Determine the [x, y] coordinate at the center of the cell enclosing the given text.  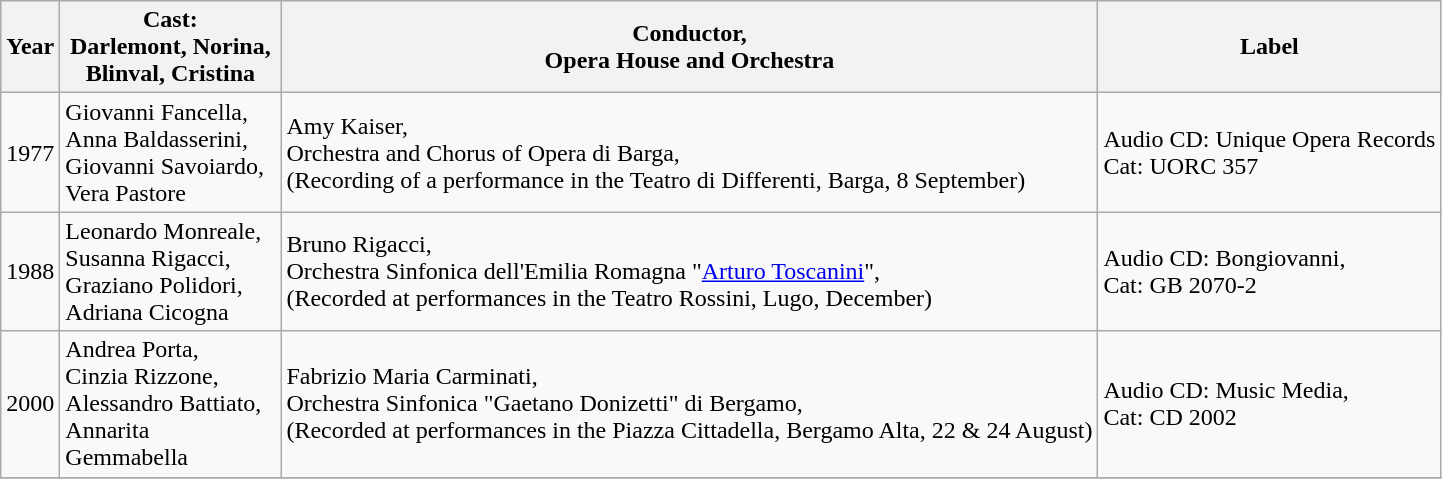
1988 [30, 272]
Leonardo Monreale,Susanna Rigacci,Graziano Polidori,Adriana Cicogna [170, 272]
Giovanni Fancella,Anna Baldasserini,Giovanni Savoiardo,Vera Pastore [170, 152]
Conductor,Opera House and Orchestra [690, 47]
Audio CD: Unique Opera RecordsCat: UORC 357 [1270, 152]
Audio CD: Music Media,Cat: CD 2002 [1270, 404]
Cast:Darlemont, Norina, Blinval, Cristina [170, 47]
Audio CD: Bongiovanni,Cat: GB 2070-2 [1270, 272]
2000 [30, 404]
Amy Kaiser,Orchestra and Chorus of Opera di Barga,(Recording of a performance in the Teatro di Differenti, Barga, 8 September) [690, 152]
1977 [30, 152]
Andrea Porta,Cinzia Rizzone,Alessandro Battiato,Annarita Gemmabella [170, 404]
Year [30, 47]
Label [1270, 47]
Bruno Rigacci,Orchestra Sinfonica dell'Emilia Romagna "Arturo Toscanini",(Recorded at performances in the Teatro Rossini, Lugo, December) [690, 272]
